Scan for the cell matching the given text and deliver its (x, y) coordinate at center. 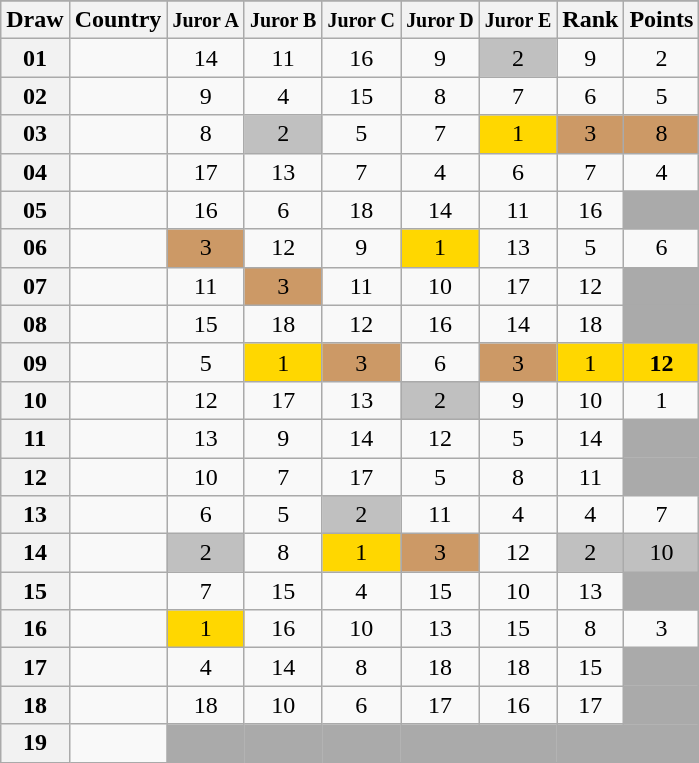
04 (35, 172)
06 (35, 248)
01 (35, 58)
02 (35, 96)
19 (35, 743)
Juror B (283, 20)
Draw (35, 20)
Juror E (518, 20)
Juror D (440, 20)
05 (35, 210)
Points (662, 20)
07 (35, 286)
Juror C (362, 20)
Rank (590, 20)
08 (35, 324)
03 (35, 134)
Juror A (206, 20)
Country (118, 20)
09 (35, 362)
